Search for the cell housing the specified text and yield its [x, y] center coordinate. 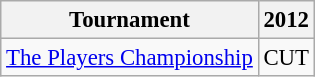
CUT [286, 58]
2012 [286, 20]
The Players Championship [130, 58]
Tournament [130, 20]
